Find where the given text appears and provide that cell's center as (X, Y) coordinate. 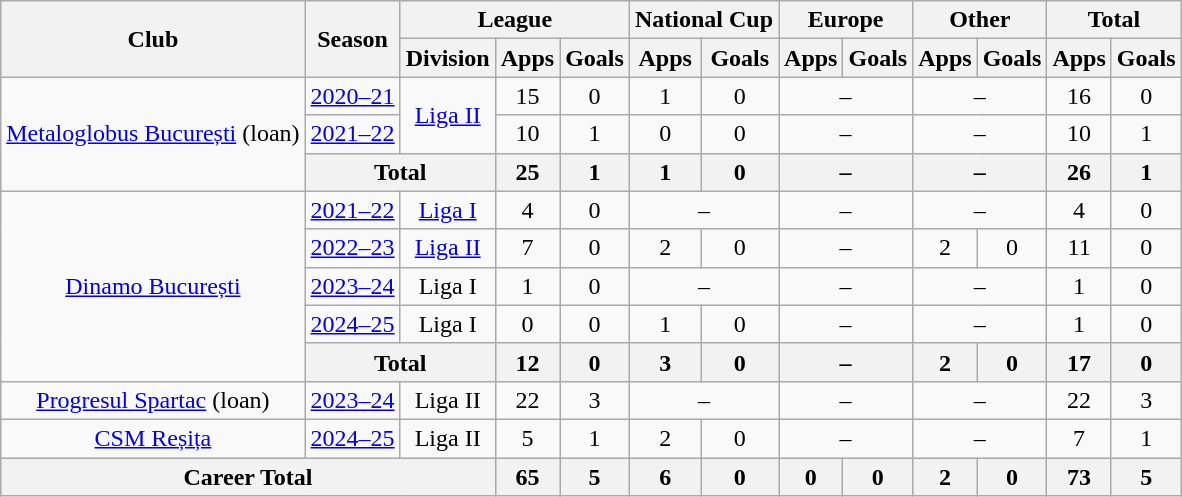
Other (980, 20)
Career Total (248, 477)
2022–23 (352, 248)
Club (153, 39)
Europe (846, 20)
11 (1079, 248)
Season (352, 39)
Dinamo București (153, 286)
17 (1079, 362)
League (514, 20)
65 (527, 477)
CSM Reșița (153, 438)
16 (1079, 96)
Division (448, 58)
26 (1079, 172)
6 (665, 477)
Metaloglobus București (loan) (153, 134)
12 (527, 362)
Progresul Spartac (loan) (153, 400)
2020–21 (352, 96)
15 (527, 96)
73 (1079, 477)
25 (527, 172)
National Cup (704, 20)
